Scan for the cell matching the given text and deliver its [x, y] coordinate at center. 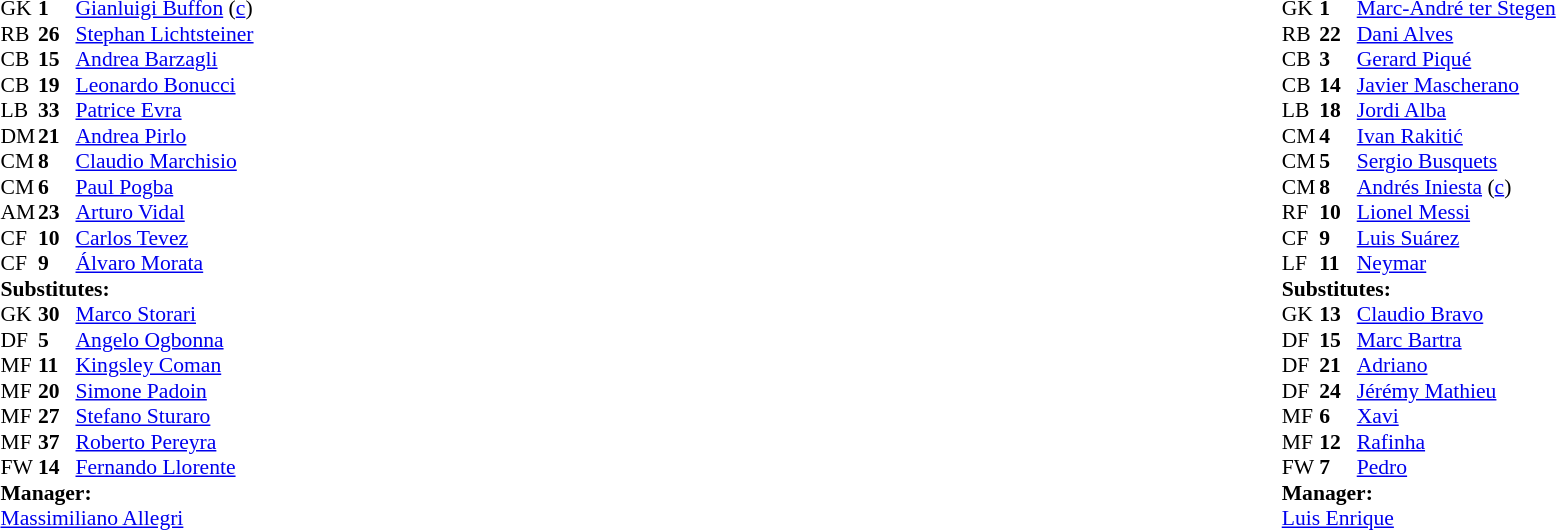
23 [57, 213]
LF [1301, 263]
AM [19, 213]
Arturo Vidal [165, 213]
Jordi Alba [1456, 111]
Stephan Lichtsteiner [165, 34]
12 [1338, 442]
4 [1338, 136]
13 [1338, 315]
Andrea Pirlo [165, 136]
Simone Padoin [165, 391]
Andrea Barzagli [165, 59]
Jérémy Mathieu [1456, 391]
37 [57, 442]
Marc Bartra [1456, 340]
Patrice Evra [165, 111]
Roberto Pereyra [165, 442]
Álvaro Morata [165, 263]
Angelo Ogbonna [165, 340]
Leonardo Bonucci [165, 85]
20 [57, 391]
27 [57, 417]
Sergio Busquets [1456, 161]
Ivan Rakitić [1456, 136]
24 [1338, 391]
Claudio Bravo [1456, 315]
Rafinha [1456, 442]
33 [57, 111]
Luis Suárez [1456, 238]
Kingsley Coman [165, 365]
DM [19, 136]
Xavi [1456, 417]
Fernando Llorente [165, 467]
22 [1338, 34]
Gerard Piqué [1456, 59]
Andrés Iniesta (c) [1456, 187]
Lionel Messi [1456, 213]
26 [57, 34]
Paul Pogba [165, 187]
Stefano Sturaro [165, 417]
19 [57, 85]
7 [1338, 467]
18 [1338, 111]
Marco Storari [165, 315]
RF [1301, 213]
3 [1338, 59]
Javier Mascherano [1456, 85]
Carlos Tevez [165, 238]
Adriano [1456, 365]
30 [57, 315]
Neymar [1456, 263]
Dani Alves [1456, 34]
Claudio Marchisio [165, 161]
Pedro [1456, 467]
